Identify which cell holds the provided text, then report its [X, Y] central coordinate. 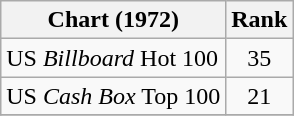
21 [260, 96]
US Cash Box Top 100 [114, 96]
US Billboard Hot 100 [114, 58]
Rank [260, 20]
Chart (1972) [114, 20]
35 [260, 58]
